Locate the cell with the specified text and output its (x, y) center coordinate. 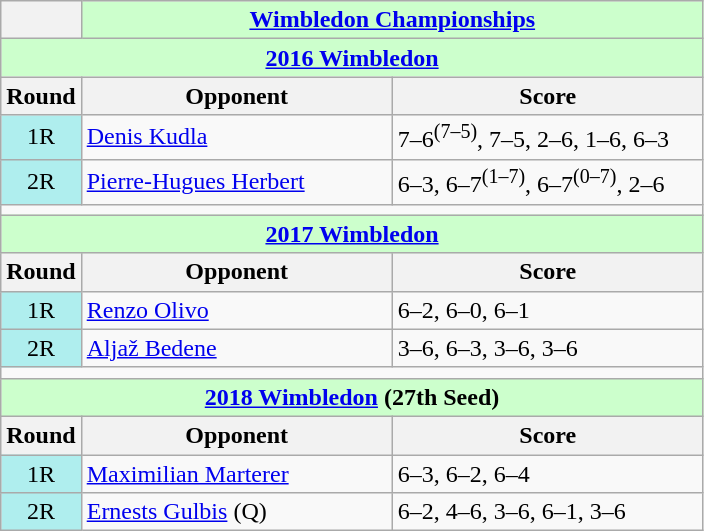
2018 Wimbledon (27th Seed) (352, 397)
7–6(7–5), 7–5, 2–6, 1–6, 6–3 (548, 138)
6–2, 6–0, 6–1 (548, 310)
Wimbledon Championships (392, 20)
2016 Wimbledon (352, 58)
Maximilian Marterer (236, 474)
3–6, 6–3, 3–6, 3–6 (548, 348)
6–3, 6–2, 6–4 (548, 474)
Renzo Olivo (236, 310)
6–3, 6–7(1–7), 6–7(0–7), 2–6 (548, 182)
6–2, 4–6, 3–6, 6–1, 3–6 (548, 512)
Aljaž Bedene (236, 348)
Denis Kudla (236, 138)
2017 Wimbledon (352, 234)
Ernests Gulbis (Q) (236, 512)
Pierre-Hugues Herbert (236, 182)
